Search for the cell housing the specified text and yield its [x, y] center coordinate. 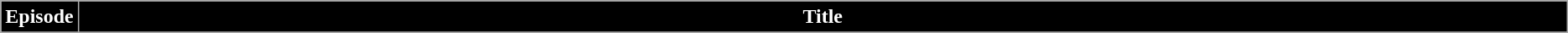
Title [823, 17]
Episode [39, 17]
